Pinpoint the cell where the given text exists, returning its [x, y] midpoint coordinate. 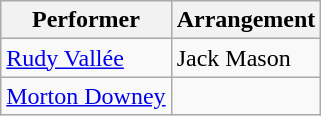
Performer [86, 20]
Jack Mason [246, 58]
Arrangement [246, 20]
Rudy Vallée [86, 58]
Morton Downey [86, 96]
